Identify which cell holds the provided text, then report its [X, Y] central coordinate. 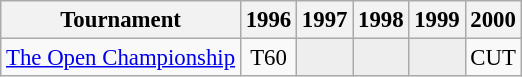
The Open Championship [121, 58]
Tournament [121, 20]
T60 [268, 58]
1999 [437, 20]
1996 [268, 20]
CUT [493, 58]
1997 [325, 20]
1998 [381, 20]
2000 [493, 20]
